Return [x, y] of the center of cell containing provided text 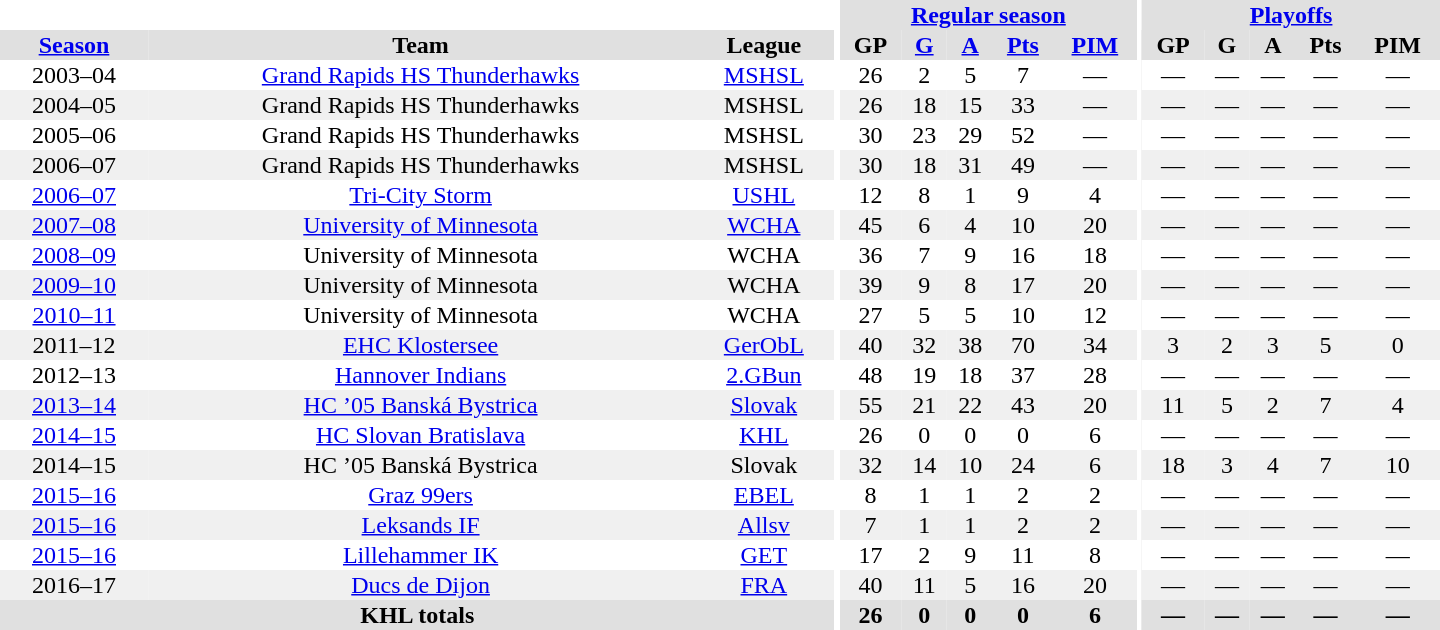
31 [970, 165]
Season [74, 45]
GerObL [764, 345]
Ducs de Dijon [420, 585]
2.GBun [764, 375]
37 [1023, 375]
2012–13 [74, 375]
2013–14 [74, 405]
Playoffs [1291, 15]
FRA [764, 585]
21 [924, 405]
2004–05 [74, 105]
Tri-City Storm [420, 195]
Graz 99ers [420, 495]
55 [871, 405]
KHL totals [417, 615]
2003–04 [74, 75]
38 [970, 345]
39 [871, 285]
GET [764, 555]
Regular season [989, 15]
2008–09 [74, 255]
Lillehammer IK [420, 555]
2007–08 [74, 225]
Team [420, 45]
HC Slovan Bratislava [420, 435]
KHL [764, 435]
2010–11 [74, 315]
EBEL [764, 495]
22 [970, 405]
28 [1095, 375]
45 [871, 225]
Allsv [764, 525]
15 [970, 105]
70 [1023, 345]
2009–10 [74, 285]
2011–12 [74, 345]
USHL [764, 195]
Leksands IF [420, 525]
2005–06 [74, 135]
33 [1023, 105]
34 [1095, 345]
EHC Klostersee [420, 345]
League [764, 45]
27 [871, 315]
29 [970, 135]
23 [924, 135]
14 [924, 465]
19 [924, 375]
Hannover Indians [420, 375]
43 [1023, 405]
49 [1023, 165]
36 [871, 255]
2016–17 [74, 585]
52 [1023, 135]
48 [871, 375]
24 [1023, 465]
